Provide the (X, Y) coordinate of the cell's center where the given text is located.  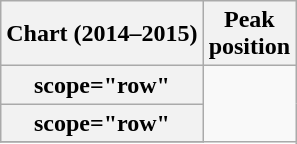
Chart (2014–2015) (102, 34)
Peakposition (249, 34)
